From the cell containing the given text, extract its center point as (x, y) coordinate. 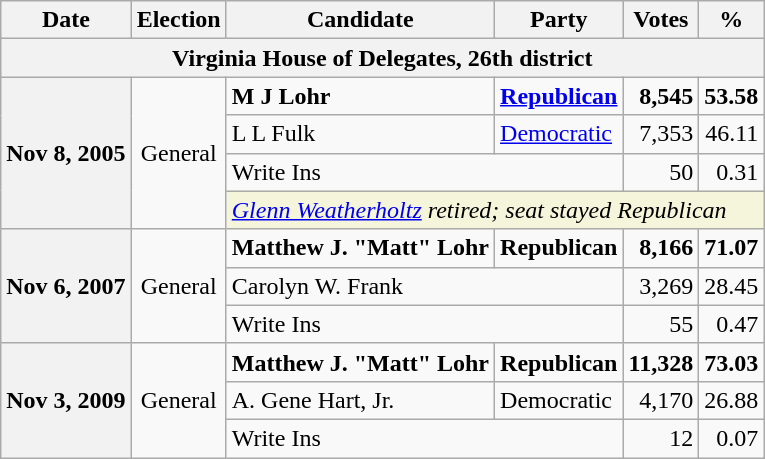
53.58 (732, 96)
Glenn Weatherholtz retired; seat stayed Republican (495, 210)
73.03 (732, 362)
A. Gene Hart, Jr. (360, 400)
Nov 3, 2009 (66, 400)
L L Fulk (360, 134)
26.88 (732, 400)
0.31 (732, 172)
3,269 (661, 286)
Carolyn W. Frank (424, 286)
28.45 (732, 286)
4,170 (661, 400)
7,353 (661, 134)
12 (661, 438)
0.47 (732, 324)
Date (66, 20)
Nov 6, 2007 (66, 286)
Candidate (360, 20)
M J Lohr (360, 96)
8,166 (661, 248)
46.11 (732, 134)
Nov 8, 2005 (66, 153)
Election (178, 20)
Votes (661, 20)
55 (661, 324)
Party (559, 20)
50 (661, 172)
8,545 (661, 96)
71.07 (732, 248)
Virginia House of Delegates, 26th district (382, 58)
% (732, 20)
0.07 (732, 438)
11,328 (661, 362)
